Extract the (x, y) coordinate from the center of the cell holding the provided text.  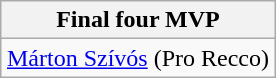
Márton Szívós (Pro Recco) (138, 58)
Final four MVP (138, 20)
